For the text-containing cell, return its midpoint in (x, y) coordinate format. 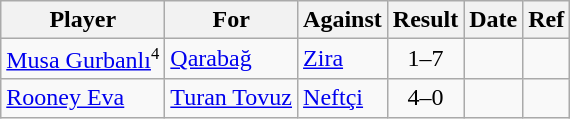
Ref (546, 20)
Qarabağ (232, 59)
Turan Tovuz (232, 98)
4–0 (425, 98)
Neftçi (343, 98)
Result (425, 20)
Against (343, 20)
Musa Gurbanlı4 (83, 59)
Date (494, 20)
Player (83, 20)
Zira (343, 59)
For (232, 20)
1–7 (425, 59)
Rooney Eva (83, 98)
